For the text-containing cell, return its midpoint in [x, y] coordinate format. 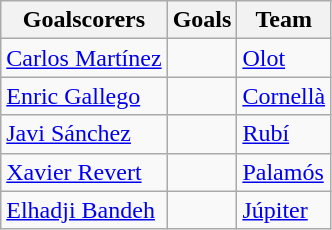
Rubí [284, 134]
Cornellà [284, 96]
Elhadji Bandeh [84, 210]
Júpiter [284, 210]
Enric Gallego [84, 96]
Olot [284, 58]
Xavier Revert [84, 172]
Team [284, 20]
Goalscorers [84, 20]
Javi Sánchez [84, 134]
Palamós [284, 172]
Carlos Martínez [84, 58]
Goals [202, 20]
